Output the (x, y) coordinate of the center of the cell containing the given text.  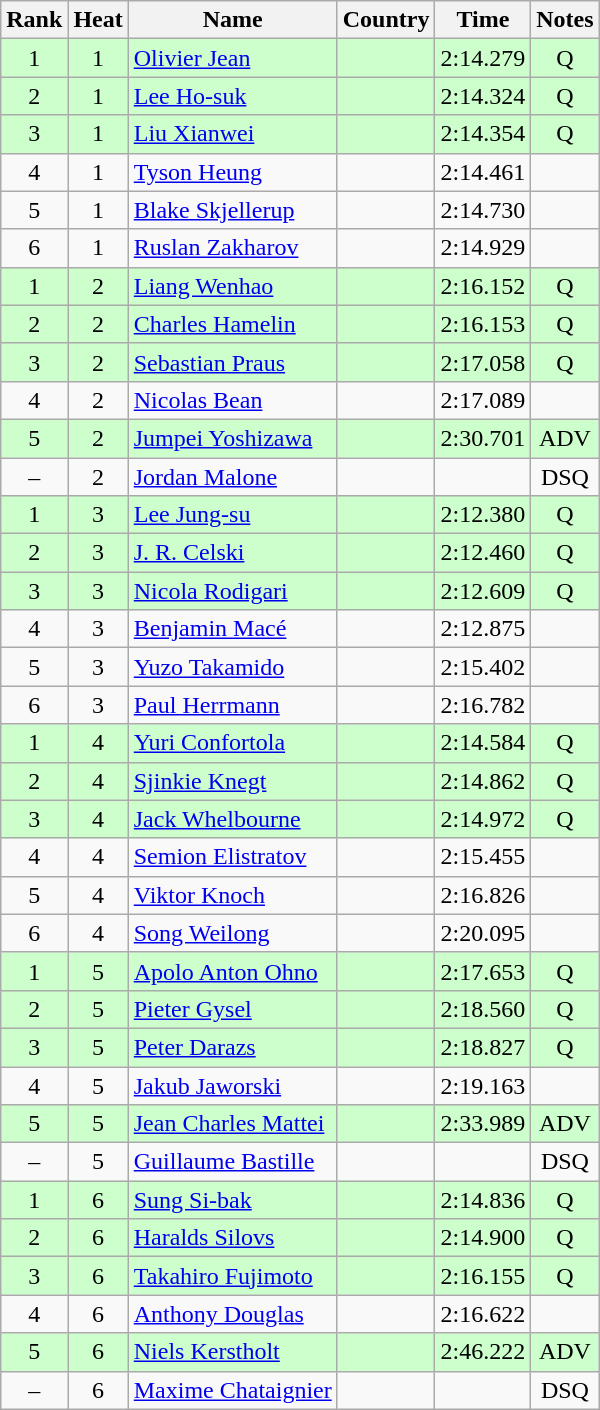
2:30.701 (483, 438)
Notes (565, 20)
2:46.222 (483, 1352)
Lee Jung-su (232, 515)
2:15.402 (483, 667)
Nicolas Bean (232, 400)
Charles Hamelin (232, 324)
Maxime Chataignier (232, 1390)
Jack Whelbourne (232, 819)
Name (232, 20)
Heat (98, 20)
2:16.826 (483, 895)
Sung Si-bak (232, 1200)
Haralds Silovs (232, 1238)
J. R. Celski (232, 553)
Yuri Confortola (232, 743)
Lee Ho-suk (232, 96)
2:18.827 (483, 1047)
2:14.354 (483, 134)
Benjamin Macé (232, 629)
Nicola Rodigari (232, 591)
Time (483, 20)
Anthony Douglas (232, 1314)
Olivier Jean (232, 58)
Jordan Malone (232, 477)
Jakub Jaworski (232, 1085)
Apolo Anton Ohno (232, 971)
2:16.622 (483, 1314)
2:14.324 (483, 96)
Country (386, 20)
2:14.730 (483, 210)
2:16.153 (483, 324)
Semion Elistratov (232, 857)
2:12.609 (483, 591)
Paul Herrmann (232, 705)
2:12.875 (483, 629)
2:14.461 (483, 172)
Blake Skjellerup (232, 210)
Liang Wenhao (232, 286)
2:16.152 (483, 286)
2:20.095 (483, 933)
2:14.584 (483, 743)
2:15.455 (483, 857)
2:16.782 (483, 705)
Sebastian Praus (232, 362)
2:14.279 (483, 58)
2:33.989 (483, 1124)
Tyson Heung (232, 172)
2:19.163 (483, 1085)
2:14.836 (483, 1200)
Yuzo Takamido (232, 667)
Liu Xianwei (232, 134)
Song Weilong (232, 933)
2:14.972 (483, 819)
Guillaume Bastille (232, 1162)
Jumpei Yoshizawa (232, 438)
2:14.900 (483, 1238)
Pieter Gysel (232, 1009)
Takahiro Fujimoto (232, 1276)
2:17.058 (483, 362)
Sjinkie Knegt (232, 781)
2:14.929 (483, 248)
Niels Kerstholt (232, 1352)
2:17.089 (483, 400)
2:12.380 (483, 515)
2:14.862 (483, 781)
Ruslan Zakharov (232, 248)
Rank (34, 20)
Peter Darazs (232, 1047)
2:17.653 (483, 971)
2:18.560 (483, 1009)
Viktor Knoch (232, 895)
Jean Charles Mattei (232, 1124)
2:16.155 (483, 1276)
2:12.460 (483, 553)
